Locate the cell with the specified text and output its [X, Y] center coordinate. 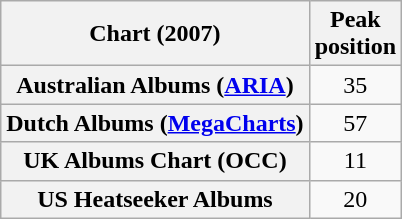
Chart (2007) [155, 34]
UK Albums Chart (OCC) [155, 161]
Australian Albums (ARIA) [155, 85]
Dutch Albums (MegaCharts) [155, 123]
35 [355, 85]
Peakposition [355, 34]
11 [355, 161]
US Heatseeker Albums [155, 199]
57 [355, 123]
20 [355, 199]
